Pinpoint the cell where the given text exists, returning its [X, Y] midpoint coordinate. 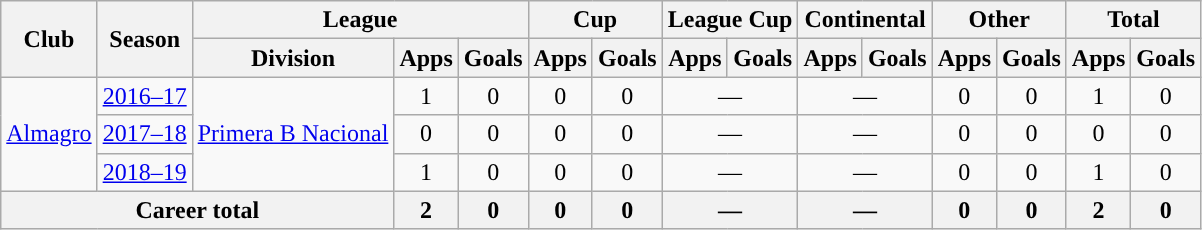
League Cup [730, 20]
Continental [865, 20]
Division [293, 58]
2017–18 [144, 134]
Total [1133, 20]
Other [999, 20]
Almagro [49, 134]
Club [49, 39]
Cup [595, 20]
Career total [198, 210]
2016–17 [144, 96]
Primera B Nacional [293, 134]
Season [144, 39]
League [360, 20]
2018–19 [144, 172]
